Extract the [X, Y] coordinate from the center of the cell holding the provided text.  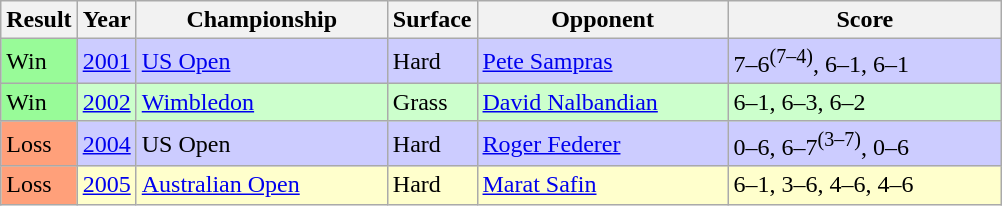
Result [39, 20]
Grass [432, 102]
Pete Sampras [602, 62]
Surface [432, 20]
Marat Safin [602, 185]
Championship [262, 20]
0–6, 6–7(3–7), 0–6 [865, 144]
Wimbledon [262, 102]
2002 [106, 102]
7–6(7–4), 6–1, 6–1 [865, 62]
Score [865, 20]
2004 [106, 144]
2005 [106, 185]
Roger Federer [602, 144]
Australian Open [262, 185]
David Nalbandian [602, 102]
6–1, 3–6, 4–6, 4–6 [865, 185]
2001 [106, 62]
Year [106, 20]
Opponent [602, 20]
6–1, 6–3, 6–2 [865, 102]
